Return [X, Y] of the center of cell containing provided text 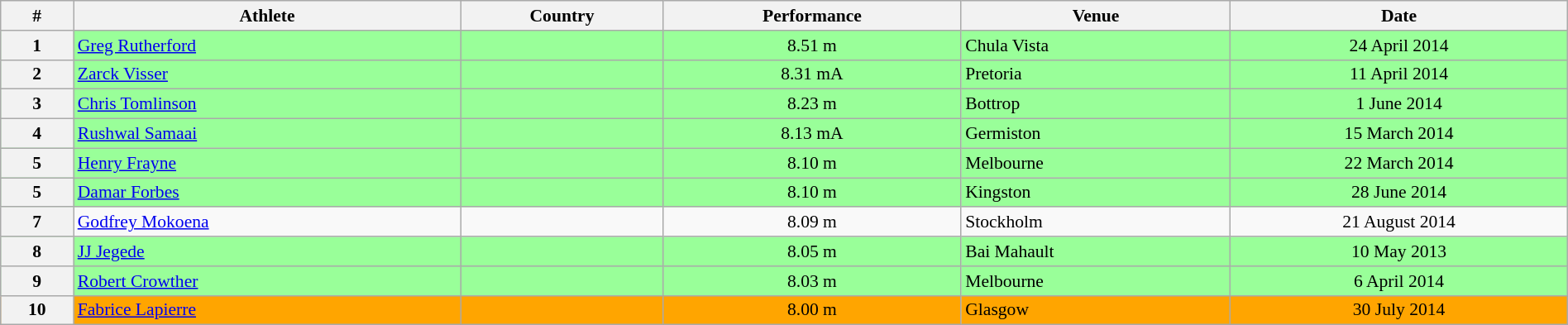
8.13 mA [812, 134]
Date [1399, 16]
Pretoria [1096, 74]
Performance [812, 16]
Athlete [268, 16]
11 April 2014 [1399, 74]
8.51 m [812, 45]
1 June 2014 [1399, 104]
Fabrice Lapierre [268, 310]
Country [562, 16]
Greg Rutherford [268, 45]
Bai Mahault [1096, 251]
6 April 2014 [1399, 281]
Damar Forbes [268, 193]
8.05 m [812, 251]
1 [37, 45]
Robert Crowther [268, 281]
8.31 mA [812, 74]
Godfrey Mokoena [268, 222]
Venue [1096, 16]
Chula Vista [1096, 45]
Stockholm [1096, 222]
4 [37, 134]
15 March 2014 [1399, 134]
# [37, 16]
8.09 m [812, 222]
10 May 2013 [1399, 251]
9 [37, 281]
Kingston [1096, 193]
Germiston [1096, 134]
8.00 m [812, 310]
7 [37, 222]
8 [37, 251]
28 June 2014 [1399, 193]
Bottrop [1096, 104]
Glasgow [1096, 310]
Zarck Visser [268, 74]
Rushwal Samaai [268, 134]
JJ Jegede [268, 251]
10 [37, 310]
Chris Tomlinson [268, 104]
21 August 2014 [1399, 222]
8.03 m [812, 281]
22 March 2014 [1399, 163]
30 July 2014 [1399, 310]
2 [37, 74]
24 April 2014 [1399, 45]
8.23 m [812, 104]
3 [37, 104]
Henry Frayne [268, 163]
